Locate the cell with the specified text and output its (x, y) center coordinate. 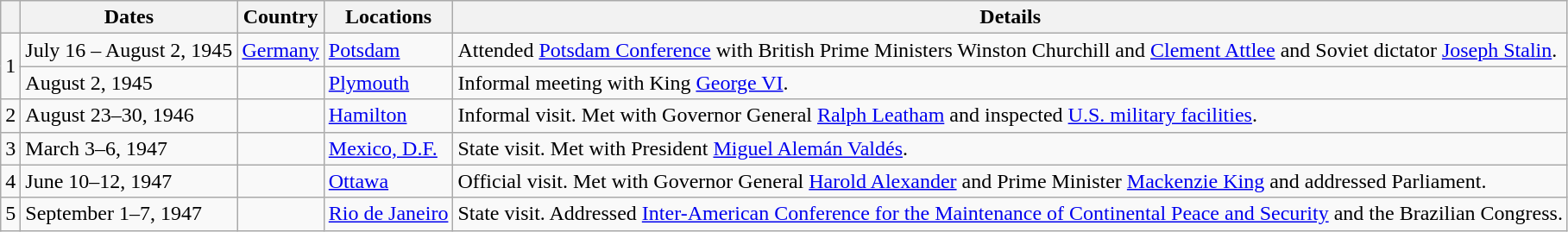
Hamilton (388, 116)
August 23–30, 1946 (129, 116)
2 (10, 116)
State visit. Met with President Miguel Alemán Valdés. (1011, 148)
August 2, 1945 (129, 83)
Attended Potsdam Conference with British Prime Ministers Winston Churchill and Clement Attlee and Soviet dictator Joseph Stalin. (1011, 50)
Country (280, 17)
State visit. Addressed Inter-American Conference for the Maintenance of Continental Peace and Security and the Brazilian Congress. (1011, 214)
Informal visit. Met with Governor General Ralph Leatham and inspected U.S. military facilities. (1011, 116)
Potsdam (388, 50)
July 16 – August 2, 1945 (129, 50)
Official visit. Met with Governor General Harold Alexander and Prime Minister Mackenzie King and addressed Parliament. (1011, 181)
September 1–7, 1947 (129, 214)
5 (10, 214)
Dates (129, 17)
3 (10, 148)
June 10–12, 1947 (129, 181)
1 (10, 66)
March 3–6, 1947 (129, 148)
Locations (388, 17)
Details (1011, 17)
Germany (280, 50)
Ottawa (388, 181)
Plymouth (388, 83)
Rio de Janeiro (388, 214)
4 (10, 181)
Mexico, D.F. (388, 148)
Informal meeting with King George VI. (1011, 83)
